Locate the cell with the specified text and output its [x, y] center coordinate. 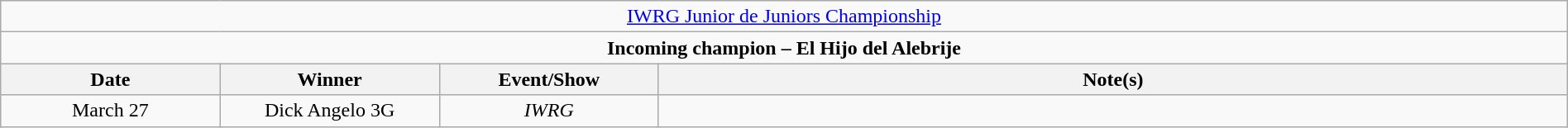
Winner [329, 79]
IWRG Junior de Juniors Championship [784, 17]
Dick Angelo 3G [329, 111]
March 27 [111, 111]
Incoming champion – El Hijo del Alebrije [784, 48]
Date [111, 79]
IWRG [549, 111]
Event/Show [549, 79]
Note(s) [1113, 79]
